Provide the (X, Y) coordinate of the cell's center where the given text is located.  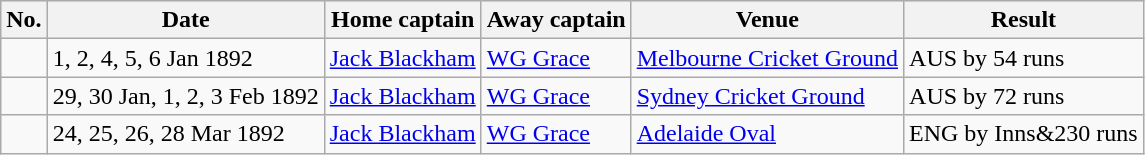
Sydney Cricket Ground (767, 96)
Result (1024, 20)
Home captain (402, 20)
Date (186, 20)
1, 2, 4, 5, 6 Jan 1892 (186, 58)
24, 25, 26, 28 Mar 1892 (186, 134)
Melbourne Cricket Ground (767, 58)
Venue (767, 20)
29, 30 Jan, 1, 2, 3 Feb 1892 (186, 96)
ENG by Inns&230 runs (1024, 134)
AUS by 54 runs (1024, 58)
Away captain (556, 20)
AUS by 72 runs (1024, 96)
No. (24, 20)
Adelaide Oval (767, 134)
